Scan for the cell matching the given text and deliver its [x, y] coordinate at center. 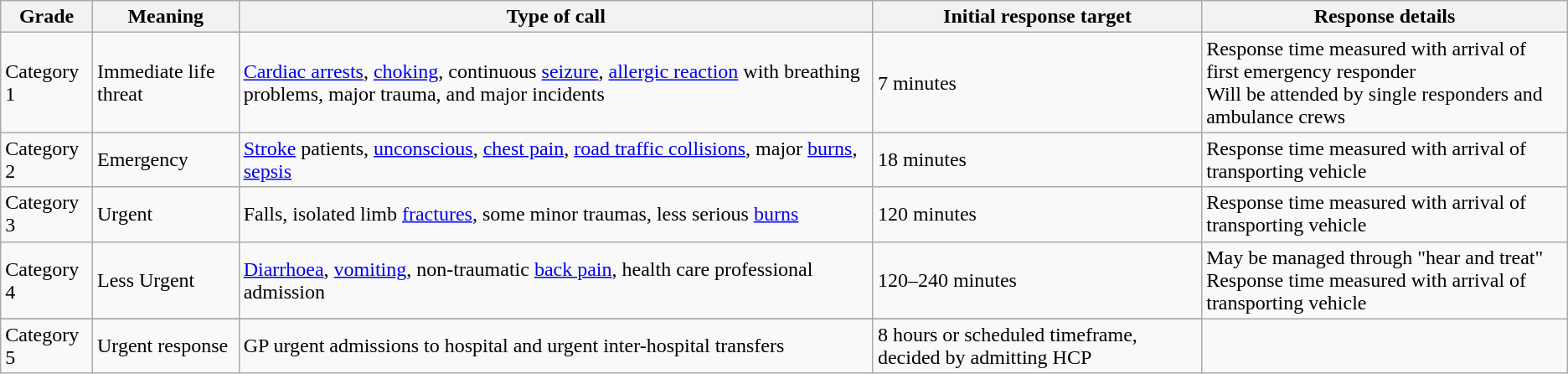
Immediate life threat [166, 82]
Less Urgent [166, 280]
7 minutes [1037, 82]
Grade [47, 17]
Urgent [166, 215]
Meaning [166, 17]
Cardiac arrests, choking, continuous seizure, allergic reaction with breathing problems, major trauma, and major incidents [556, 82]
Emergency [166, 159]
Stroke patients, unconscious, chest pain, road traffic collisions, major burns, sepsis [556, 159]
Diarrhoea, vomiting, non-traumatic back pain, health care professional admission [556, 280]
Initial response target [1037, 17]
Response details [1385, 17]
Category 2 [47, 159]
Category 3 [47, 215]
120 minutes [1037, 215]
Type of call [556, 17]
GP urgent admissions to hospital and urgent inter-hospital transfers [556, 345]
Category 5 [47, 345]
18 minutes [1037, 159]
120–240 minutes [1037, 280]
May be managed through "hear and treat"Response time measured with arrival of transporting vehicle [1385, 280]
Category 1 [47, 82]
8 hours or scheduled timeframe, decided by admitting HCP [1037, 345]
Falls, isolated limb fractures, some minor traumas, less serious burns [556, 215]
Urgent response [166, 345]
Response time measured with arrival of first emergency responderWill be attended by single responders and ambulance crews [1385, 82]
Category 4 [47, 280]
